Return the (X, Y) coordinate for the center point of the cell that contains the specified text.  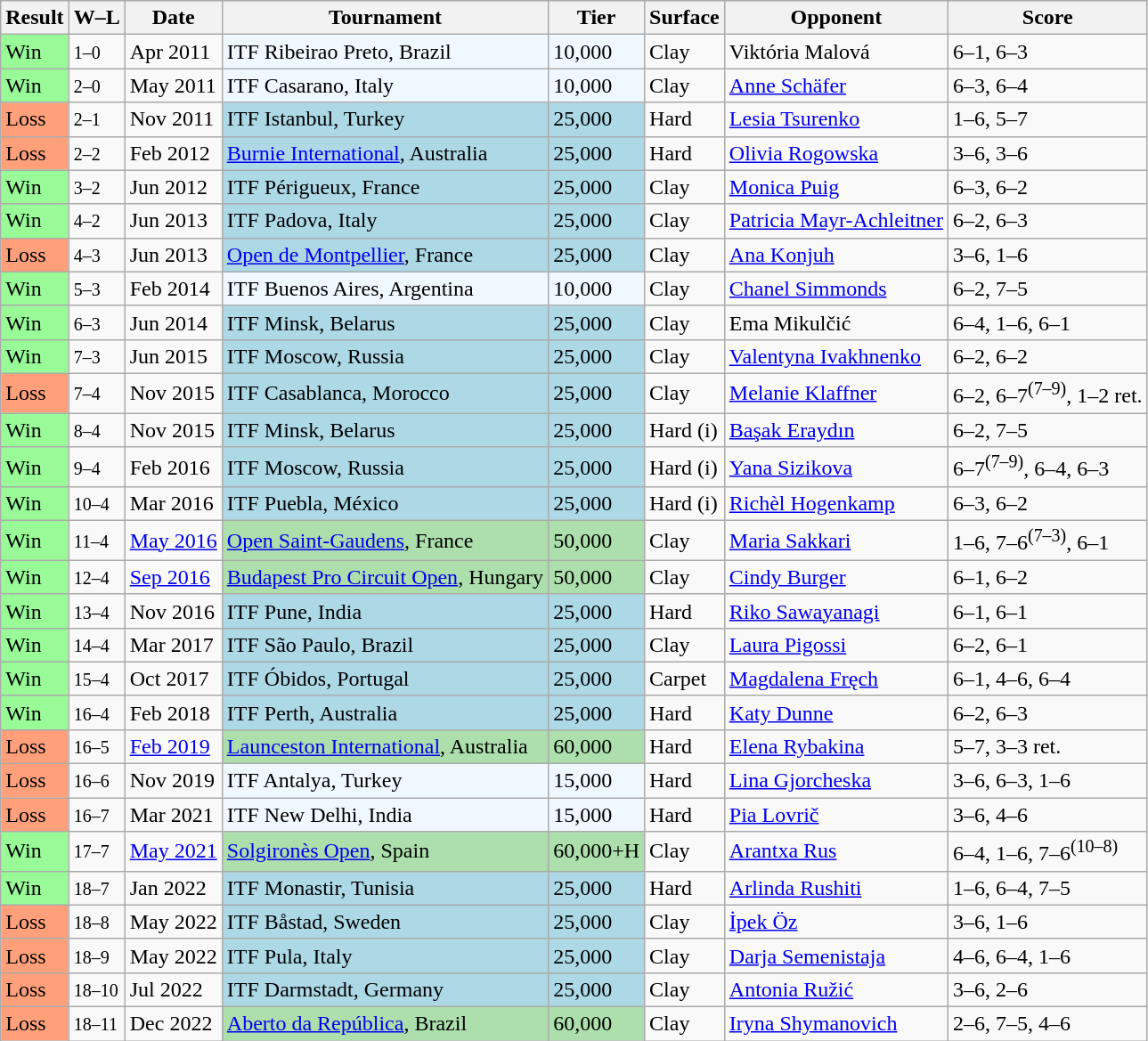
5–3 (96, 289)
Surface (685, 18)
ITF Perth, Australia (385, 712)
ITF Óbidos, Portugal (385, 679)
1–6, 7–6(7–3), 6–1 (1047, 541)
6–2, 6–2 (1047, 356)
ITF Ribeirao Preto, Brazil (385, 52)
Feb 2018 (173, 712)
Richèl Hogenkamp (835, 504)
ITF Périgueux, France (385, 187)
Arantxa Rus (835, 851)
3–6, 2–6 (1047, 989)
10–4 (96, 504)
Nov 2019 (173, 781)
Jan 2022 (173, 888)
6–7(7–9), 6–4, 6–3 (1047, 467)
May 2016 (173, 541)
1–6, 6–4, 7–5 (1047, 888)
16–7 (96, 815)
3–6, 4–6 (1047, 815)
ITF Padova, Italy (385, 221)
ITF Darmstadt, Germany (385, 989)
Apr 2011 (173, 52)
Olivia Rogowska (835, 153)
16–4 (96, 712)
Jun 2014 (173, 322)
ITF Båstad, Sweden (385, 922)
ITF Monastir, Tunisia (385, 888)
7–4 (96, 394)
Ana Konjuh (835, 255)
5–7, 3–3 ret. (1047, 747)
Mar 2017 (173, 645)
Budapest Pro Circuit Open, Hungary (385, 577)
6–2, 6–7(7–9), 1–2 ret. (1047, 394)
3–6, 3–6 (1047, 153)
ITF Puebla, México (385, 504)
3–2 (96, 187)
Lesia Tsurenko (835, 119)
Antonia Ružić (835, 989)
Katy Dunne (835, 712)
6–1, 6–3 (1047, 52)
6–4, 1–6, 6–1 (1047, 322)
18–11 (96, 1024)
Chanel Simmonds (835, 289)
ITF Antalya, Turkey (385, 781)
60,000+H (597, 851)
Feb 2012 (173, 153)
11–4 (96, 541)
13–4 (96, 611)
W–L (96, 18)
6–1, 6–2 (1047, 577)
Solgironès Open, Spain (385, 851)
Lina Gjorcheska (835, 781)
15–4 (96, 679)
Ema Mikulčić (835, 322)
4–3 (96, 255)
İpek Öz (835, 922)
ITF Pune, India (385, 611)
ITF Buenos Aires, Argentina (385, 289)
Jun 2015 (173, 356)
4–6, 6–4, 1–6 (1047, 956)
Nov 2011 (173, 119)
Dec 2022 (173, 1024)
Pia Lovrič (835, 815)
6–1, 4–6, 6–4 (1047, 679)
1–0 (96, 52)
ITF Istanbul, Turkey (385, 119)
2–0 (96, 85)
12–4 (96, 577)
16–6 (96, 781)
18–10 (96, 989)
Opponent (835, 18)
Jul 2022 (173, 989)
18–7 (96, 888)
Nov 2016 (173, 611)
17–7 (96, 851)
Oct 2017 (173, 679)
6–4, 1–6, 7–6(10–8) (1047, 851)
Tier (597, 18)
Open Saint-Gaudens, France (385, 541)
Patricia Mayr-Achleitner (835, 221)
9–4 (96, 467)
Aberto da República, Brazil (385, 1024)
Feb 2014 (173, 289)
Arlinda Rushiti (835, 888)
Tournament (385, 18)
6–1, 6–1 (1047, 611)
Anne Schäfer (835, 85)
16–5 (96, 747)
Darja Semenistaja (835, 956)
Result (35, 18)
2–1 (96, 119)
Mar 2021 (173, 815)
Launceston International, Australia (385, 747)
Viktória Malová (835, 52)
8–4 (96, 430)
Yana Sizikova (835, 467)
18–8 (96, 922)
Valentyna Ivakhnenko (835, 356)
18–9 (96, 956)
Open de Montpellier, France (385, 255)
Score (1047, 18)
Maria Sakkari (835, 541)
Burnie International, Australia (385, 153)
ITF Casablanca, Morocco (385, 394)
Laura Pigossi (835, 645)
ITF Casarano, Italy (385, 85)
May 2021 (173, 851)
Iryna Shymanovich (835, 1024)
ITF Pula, Italy (385, 956)
Sep 2016 (173, 577)
Elena Rybakina (835, 747)
ITF New Delhi, India (385, 815)
Melanie Klaffner (835, 394)
Date (173, 18)
May 2011 (173, 85)
Başak Eraydın (835, 430)
Jun 2012 (173, 187)
Riko Sawayanagi (835, 611)
1–6, 5–7 (1047, 119)
2–6, 7–5, 4–6 (1047, 1024)
Feb 2019 (173, 747)
14–4 (96, 645)
6–3 (96, 322)
3–6, 6–3, 1–6 (1047, 781)
2–2 (96, 153)
ITF São Paulo, Brazil (385, 645)
Mar 2016 (173, 504)
Magdalena Fręch (835, 679)
7–3 (96, 356)
Feb 2016 (173, 467)
Cindy Burger (835, 577)
4–2 (96, 221)
6–2, 6–1 (1047, 645)
6–3, 6–4 (1047, 85)
Monica Puig (835, 187)
Carpet (685, 679)
